Pinpoint the cell where the given text exists, returning its [X, Y] midpoint coordinate. 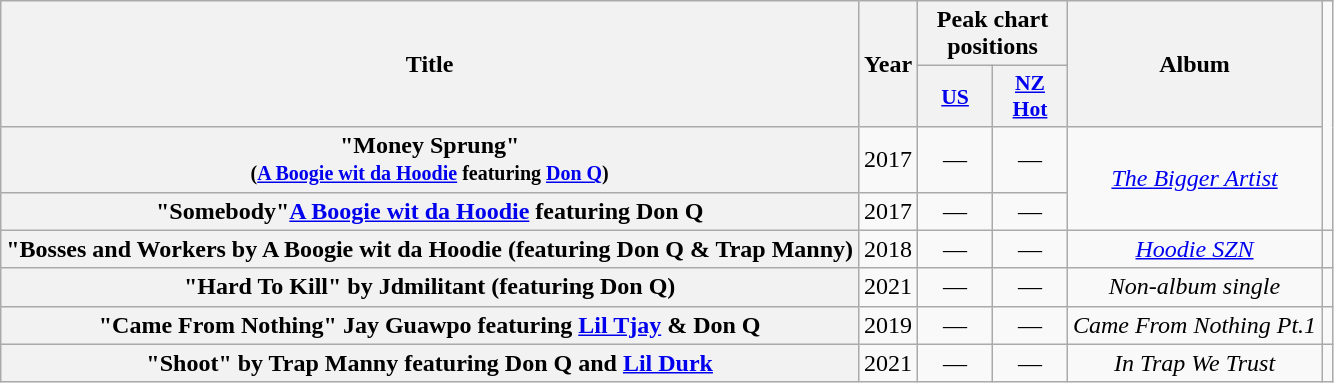
2018 [888, 249]
US [956, 96]
Album [1194, 64]
Came From Nothing Pt.1 [1194, 325]
NZHot [1030, 96]
Hoodie SZN [1194, 249]
"Came From Nothing" Jay Guawpo featuring Lil Tjay & Don Q [430, 325]
"Money Sprung"(A Boogie wit da Hoodie featuring Don Q) [430, 160]
Title [430, 64]
Non-album single [1194, 287]
"Hard To Kill" by Jdmilitant (featuring Don Q) [430, 287]
"Shoot" by Trap Manny featuring Don Q and Lil Durk [430, 363]
In Trap We Trust [1194, 363]
"Somebody"A Boogie wit da Hoodie featuring Don Q [430, 211]
Peak chart positions [993, 34]
"Bosses and Workers by A Boogie wit da Hoodie (featuring Don Q & Trap Manny) [430, 249]
2019 [888, 325]
Year [888, 64]
The Bigger Artist [1194, 178]
